Locate the cell with the specified text and output its [X, Y] center coordinate. 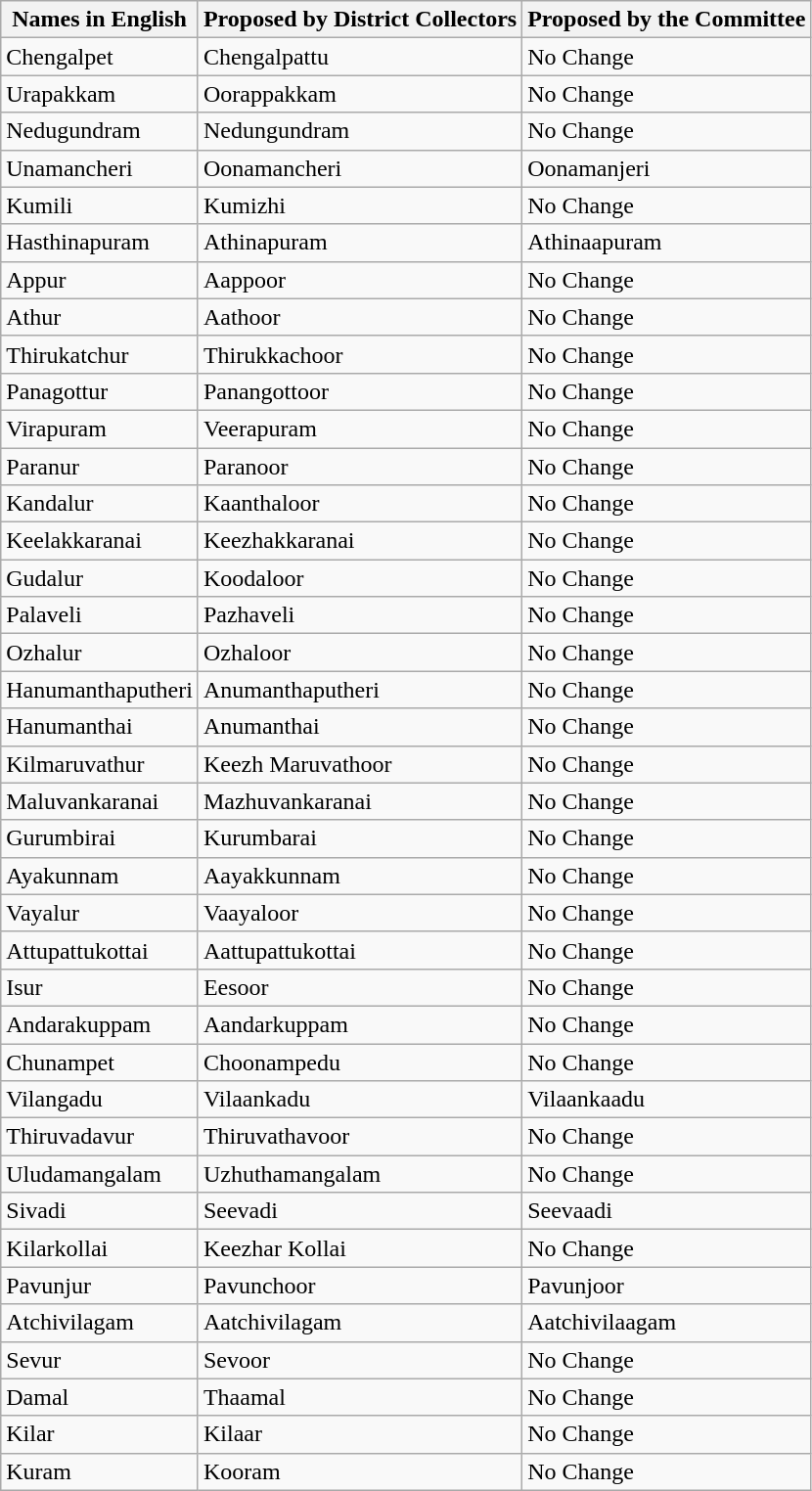
Paranur [100, 467]
Kilmaruvathur [100, 764]
Ozhaloor [360, 653]
Kumizhi [360, 205]
Oorappakkam [360, 94]
Eesoor [360, 987]
Attupattukottai [100, 950]
Isur [100, 987]
Proposed by the Committee [667, 20]
Koodaloor [360, 578]
Names in English [100, 20]
Thaamal [360, 1397]
Anumanthai [360, 727]
Vilaankadu [360, 1100]
Anumanthaputheri [360, 690]
Thirukkachoor [360, 354]
Kilarkollai [100, 1248]
Kilaar [360, 1434]
Urapakkam [100, 94]
Seevadi [360, 1211]
Athinapuram [360, 243]
Vilangadu [100, 1100]
Damal [100, 1397]
Uzhuthamangalam [360, 1174]
Aattupattukottai [360, 950]
Pazhaveli [360, 615]
Aathoor [360, 317]
Uludamangalam [100, 1174]
Panangottoor [360, 391]
Aatchivilagam [360, 1323]
Palaveli [100, 615]
Chengalpattu [360, 57]
Kaanthaloor [360, 504]
Vaayaloor [360, 913]
Kandalur [100, 504]
Aayakkunnam [360, 876]
Pavunjoor [667, 1286]
Vayalur [100, 913]
Proposed by District Collectors [360, 20]
Nedungundram [360, 131]
Sivadi [100, 1211]
Oonamancheri [360, 168]
Keezh Maruvathoor [360, 764]
Keezhar Kollai [360, 1248]
Athinaapuram [667, 243]
Andarakuppam [100, 1024]
Pavunchoor [360, 1286]
Hanumanthaputheri [100, 690]
Aatchivilaagam [667, 1323]
Sevoor [360, 1360]
Mazhuvankaranai [360, 801]
Aappoor [360, 280]
Paranoor [360, 467]
Kurumbarai [360, 838]
Thiruvadavur [100, 1137]
Sevur [100, 1360]
Keelakkaranai [100, 541]
Vilaankaadu [667, 1100]
Gurumbirai [100, 838]
Aandarkuppam [360, 1024]
Kooram [360, 1471]
Pavunjur [100, 1286]
Ozhalur [100, 653]
Kuram [100, 1471]
Veerapuram [360, 429]
Chunampet [100, 1062]
Gudalur [100, 578]
Kumili [100, 205]
Choonampedu [360, 1062]
Unamancheri [100, 168]
Maluvankaranai [100, 801]
Oonamanjeri [667, 168]
Panagottur [100, 391]
Nedugundram [100, 131]
Atchivilagam [100, 1323]
Thiruvathavoor [360, 1137]
Keezhakkaranai [360, 541]
Athur [100, 317]
Appur [100, 280]
Hasthinapuram [100, 243]
Virapuram [100, 429]
Ayakunnam [100, 876]
Seevaadi [667, 1211]
Hanumanthai [100, 727]
Kilar [100, 1434]
Thirukatchur [100, 354]
Chengalpet [100, 57]
